From the cell containing the given text, extract its center point as [x, y] coordinate. 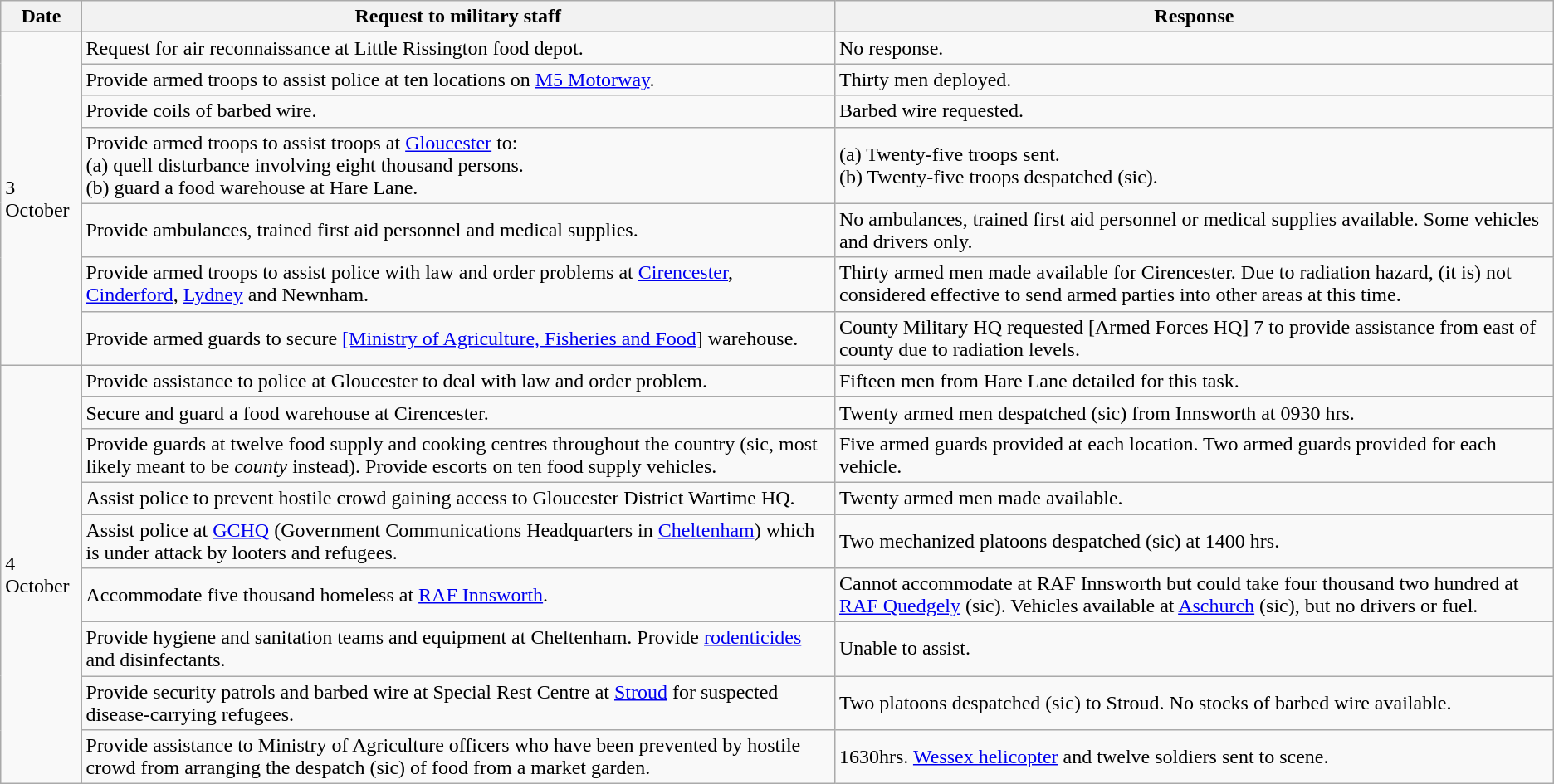
Provide ambulances, trained first aid personnel and medical supplies. [458, 231]
Provide armed troops to assist police with law and order problems at Cirencester, Cinderford, Lydney and Newnham. [458, 284]
Twenty armed men despatched (sic) from Innsworth at 0930 hrs. [1194, 412]
Provide security patrols and barbed wire at Special Rest Centre at Stroud for suspected disease-carrying refugees. [458, 704]
Unable to assist. [1194, 649]
No response. [1194, 48]
County Military HQ requested [Armed Forces HQ] 7 to provide assistance from east of county due to radiation levels. [1194, 338]
1630hrs. Wessex helicopter and twelve soldiers sent to scene. [1194, 757]
Provide hygiene and sanitation teams and equipment at Cheltenham. Provide rodenticides and disinfectants. [458, 649]
Accommodate five thousand homeless at RAF Innsworth. [458, 596]
(a) Twenty-five troops sent.(b) Twenty-five troops despatched (sic). [1194, 165]
Barbed wire requested. [1194, 111]
Thirty men deployed. [1194, 80]
4 October [42, 574]
3 October [42, 199]
Assist police at GCHQ (Government Communications Headquarters in Cheltenham) which is under attack by looters and refugees. [458, 541]
Twenty armed men made available. [1194, 498]
Fifteen men from Hare Lane detailed for this task. [1194, 381]
No ambulances, trained first aid personnel or medical supplies available. Some vehicles and drivers only. [1194, 231]
Five armed guards provided at each location. Two armed guards provided for each vehicle. [1194, 455]
Assist police to prevent hostile crowd gaining access to Gloucester District Wartime HQ. [458, 498]
Secure and guard a food warehouse at Cirencester. [458, 412]
Provide armed troops to assist police at ten locations on M5 Motorway. [458, 80]
Two mechanized platoons despatched (sic) at 1400 hrs. [1194, 541]
Request for air reconnaissance at Little Rissington food depot. [458, 48]
Date [42, 17]
Provide coils of barbed wire. [458, 111]
Response [1194, 17]
Provide assistance to police at Gloucester to deal with law and order problem. [458, 381]
Provide armed guards to secure [Ministry of Agriculture, Fisheries and Food] warehouse. [458, 338]
Request to military staff [458, 17]
Two platoons despatched (sic) to Stroud. No stocks of barbed wire available. [1194, 704]
